Locate the cell with the specified text and output its (X, Y) center coordinate. 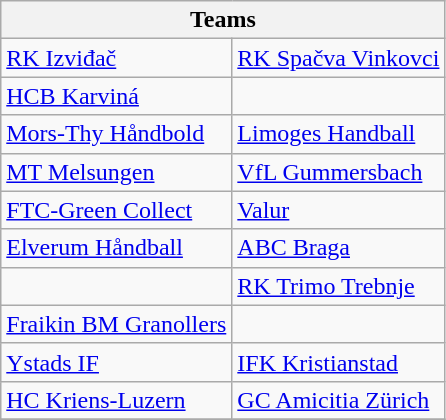
Fraikin BM Granollers (116, 324)
MT Melsungen (116, 172)
HC Kriens-Luzern (116, 400)
Teams (223, 20)
Elverum Håndball (116, 248)
Mors-Thy Håndbold (116, 134)
IFK Kristianstad (338, 362)
RK Izviđač (116, 58)
HCB Karviná (116, 96)
Limoges Handball (338, 134)
Valur (338, 210)
RK Spačva Vinkovci (338, 58)
Ystads IF (116, 362)
GC Amicitia Zürich (338, 400)
FTC-Green Collect (116, 210)
RK Trimo Trebnje (338, 286)
VfL Gummersbach (338, 172)
ABC Braga (338, 248)
